Capture the cell that displays the provided text and extract its [X, Y] central coordinate. 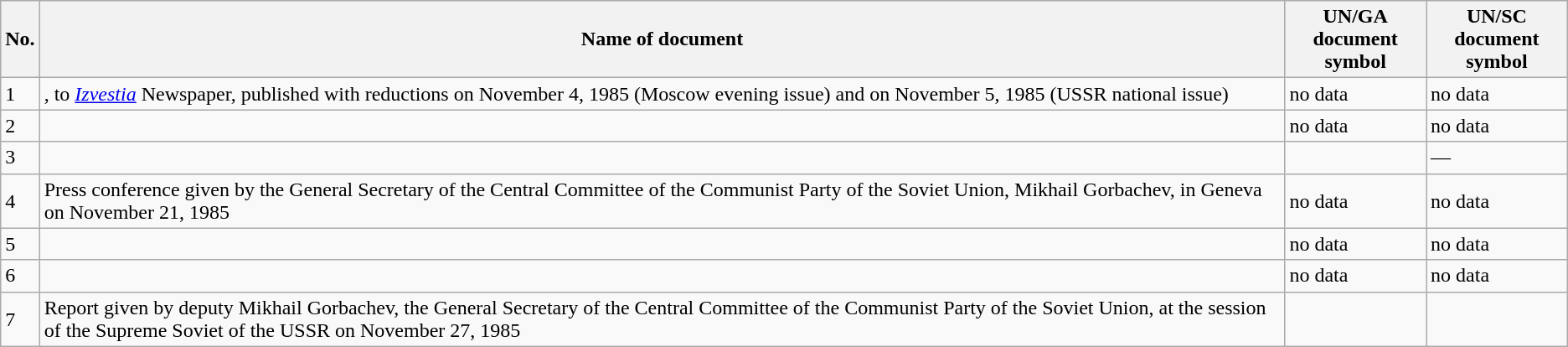
1 [20, 94]
Name of document [662, 39]
2 [20, 126]
5 [20, 244]
UN/GAdocument symbol [1355, 39]
UN/SCdocument symbol [1498, 39]
7 [20, 319]
, to Izvestia Newspaper, published with reductions on November 4, 1985 (Moscow evening issue) and on November 5, 1985 (USSR national issue) [662, 94]
6 [20, 276]
3 [20, 158]
— [1498, 158]
No. [20, 39]
4 [20, 201]
